Locate the cell with the specified text and output its [x, y] center coordinate. 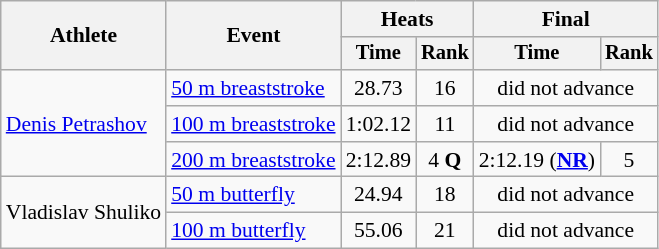
100 m breaststroke [253, 124]
28.73 [378, 88]
24.94 [378, 195]
55.06 [378, 231]
16 [445, 88]
Heats [408, 19]
4 Q [445, 160]
Final [566, 19]
Event [253, 36]
Denis Petrashov [84, 124]
50 m breaststroke [253, 88]
Athlete [84, 36]
200 m breaststroke [253, 160]
Vladislav Shuliko [84, 212]
2:12.19 (NR) [537, 160]
100 m butterfly [253, 231]
11 [445, 124]
2:12.89 [378, 160]
50 m butterfly [253, 195]
21 [445, 231]
5 [629, 160]
1:02.12 [378, 124]
18 [445, 195]
